Return [X, Y] of the center of cell containing provided text 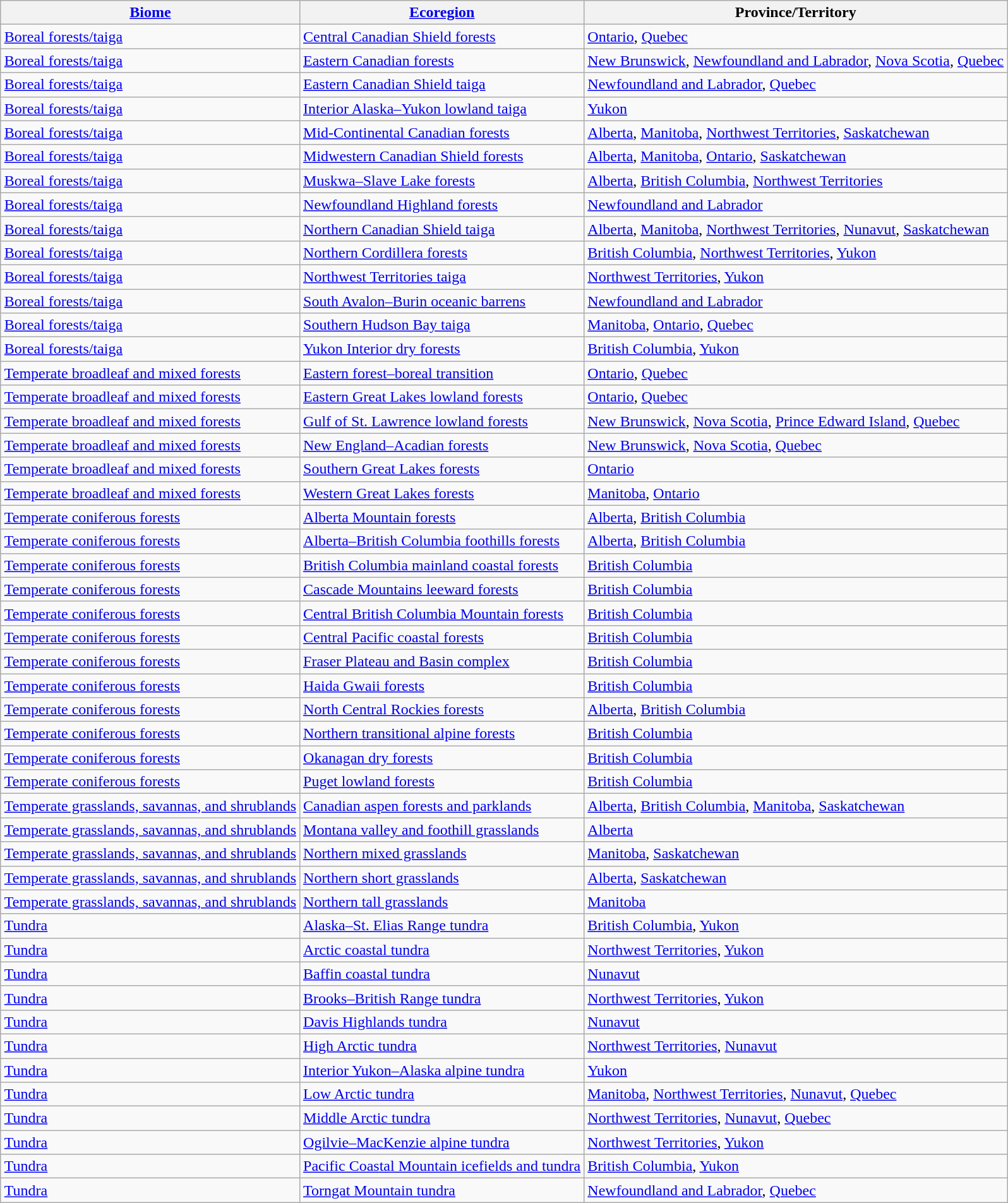
Manitoba, Ontario [796, 493]
Cascade Mountains leeward forests [442, 589]
Eastern Great Lakes lowland forests [442, 397]
Northern mixed grasslands [442, 854]
Davis Highlands tundra [442, 1022]
Alberta, Manitoba, Northwest Territories, Saskatchewan [796, 133]
Brooks–British Range tundra [442, 998]
Northwest Territories, Nunavut, Quebec [796, 1118]
Mid-Continental Canadian forests [442, 133]
Southern Great Lakes forests [442, 469]
Alberta [796, 830]
Western Great Lakes forests [442, 493]
Arctic coastal tundra [442, 950]
Interior Alaska–Yukon lowland taiga [442, 109]
Middle Arctic tundra [442, 1118]
Ogilvie–MacKenzie alpine tundra [442, 1142]
Haida Gwaii forests [442, 685]
Low Arctic tundra [442, 1094]
Central Pacific coastal forests [442, 637]
South Avalon–Burin oceanic barrens [442, 301]
Northern tall grasslands [442, 902]
Alberta, Saskatchewan [796, 878]
Pacific Coastal Mountain icefields and tundra [442, 1166]
Yukon Interior dry forests [442, 349]
Manitoba [796, 902]
Canadian aspen forests and parklands [442, 806]
Manitoba, Northwest Territories, Nunavut, Quebec [796, 1094]
Southern Hudson Bay taiga [442, 325]
Ontario [796, 469]
Manitoba, Saskatchewan [796, 854]
Newfoundland Highland forests [442, 205]
Midwestern Canadian Shield forests [442, 157]
Alberta Mountain forests [442, 517]
Alberta, British Columbia, Northwest Territories [796, 181]
Alberta–British Columbia foothills forests [442, 541]
Alaska–St. Elias Range tundra [442, 926]
Eastern Canadian Shield taiga [442, 85]
Northern short grasslands [442, 878]
Fraser Plateau and Basin complex [442, 661]
Northern transitional alpine forests [442, 734]
Baffin coastal tundra [442, 974]
New Brunswick, Nova Scotia, Prince Edward Island, Quebec [796, 421]
Northwest Territories, Nunavut [796, 1046]
High Arctic tundra [442, 1046]
Alberta, Manitoba, Ontario, Saskatchewan [796, 157]
British Columbia, Northwest Territories, Yukon [796, 253]
New Brunswick, Nova Scotia, Quebec [796, 445]
Ecoregion [442, 13]
Northwest Territories taiga [442, 277]
Northern Cordillera forests [442, 253]
Montana valley and foothill grasslands [442, 830]
Manitoba, Ontario, Quebec [796, 325]
British Columbia mainland coastal forests [442, 565]
New Brunswick, Newfoundland and Labrador, Nova Scotia, Quebec [796, 61]
Gulf of St. Lawrence lowland forests [442, 421]
Central British Columbia Mountain forests [442, 613]
Biome [150, 13]
Eastern forest–boreal transition [442, 373]
New England–Acadian forests [442, 445]
Torngat Mountain tundra [442, 1190]
North Central Rockies forests [442, 710]
Puget lowland forests [442, 782]
Alberta, Manitoba, Northwest Territories, Nunavut, Saskatchewan [796, 229]
Central Canadian Shield forests [442, 37]
Interior Yukon–Alaska alpine tundra [442, 1070]
Northern Canadian Shield taiga [442, 229]
Muskwa–Slave Lake forests [442, 181]
Province/Territory [796, 13]
Okanagan dry forests [442, 758]
Eastern Canadian forests [442, 61]
Alberta, British Columbia, Manitoba, Saskatchewan [796, 806]
